Output the (X, Y) coordinate of the center of the cell containing the given text.  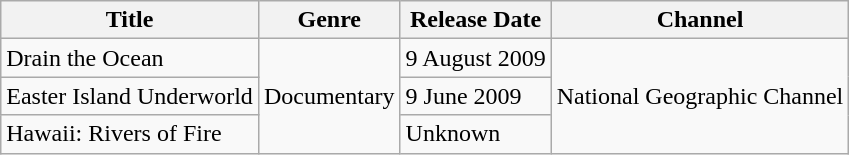
Title (130, 20)
Hawaii: Rivers of Fire (130, 134)
National Geographic Channel (700, 96)
Drain the Ocean (130, 58)
Unknown (476, 134)
Channel (700, 20)
Genre (329, 20)
9 June 2009 (476, 96)
9 August 2009 (476, 58)
Documentary (329, 96)
Easter Island Underworld (130, 96)
Release Date (476, 20)
